Scan for the cell matching the given text and deliver its [x, y] coordinate at center. 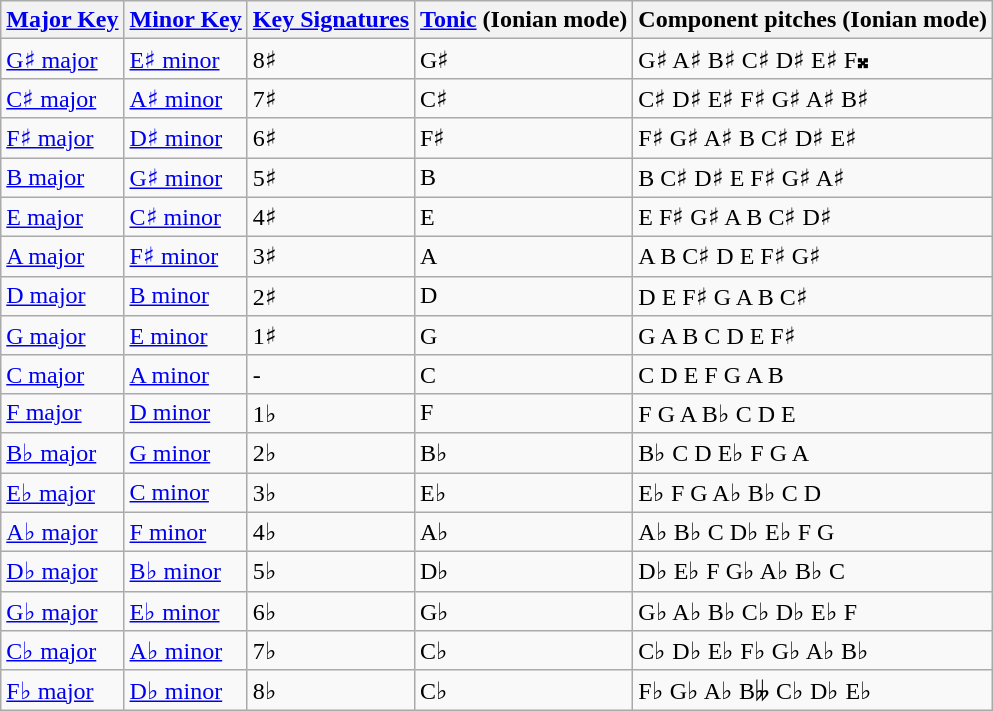
G♭ A♭ B♭ C♭ D♭ E♭ F [813, 611]
1♯ [330, 336]
G♭ [524, 611]
E♭ [524, 492]
B♭ minor [186, 572]
F major [62, 413]
D E F♯ G A B C♯ [813, 296]
C♯ major [62, 98]
E♯ minor [186, 59]
B♭ C D E♭ F G A [813, 453]
F G A B♭ C D E [813, 413]
A♭ major [62, 532]
2♯ [330, 296]
G major [62, 336]
B [524, 178]
7♭ [330, 651]
B minor [186, 296]
F♯ minor [186, 257]
1♭ [330, 413]
3♭ [330, 492]
F [524, 413]
C♭ major [62, 651]
D major [62, 296]
5♭ [330, 572]
F♯ [524, 138]
4♯ [330, 217]
3♯ [330, 257]
D♭ [524, 572]
E♭ F G A♭ B♭ C D [813, 492]
D minor [186, 413]
C♯ [524, 98]
D♯ minor [186, 138]
D♭ minor [186, 690]
A♭ [524, 532]
B♭ [524, 453]
4♭ [330, 532]
- [330, 374]
Major Key [62, 20]
A♭ minor [186, 651]
7♯ [330, 98]
E♭ major [62, 492]
G♯ [524, 59]
8♯ [330, 59]
E major [62, 217]
B♭ major [62, 453]
Minor Key [186, 20]
F♭ G♭ A♭ B𝄫 C♭ D♭ E♭ [813, 690]
G A B C D E F♯ [813, 336]
Component pitches (Ionian mode) [813, 20]
C D E F G A B [813, 374]
C major [62, 374]
C minor [186, 492]
G [524, 336]
E [524, 217]
6♭ [330, 611]
Tonic (Ionian mode) [524, 20]
E♭ minor [186, 611]
F minor [186, 532]
G♯ major [62, 59]
A minor [186, 374]
C♯ minor [186, 217]
D♭ E♭ F G♭ A♭ B♭ C [813, 572]
A major [62, 257]
B C♯ D♯ E F♯ G♯ A♯ [813, 178]
G minor [186, 453]
G♯ A♯ B♯ C♯ D♯ E♯ F𝄪 [813, 59]
C♭ D♭ E♭ F♭ G♭ A♭ B♭ [813, 651]
F♯ major [62, 138]
F♭ major [62, 690]
5♯ [330, 178]
E minor [186, 336]
G♯ minor [186, 178]
A♭ B♭ C D♭ E♭ F G [813, 532]
2♭ [330, 453]
A B C♯ D E F♯ G♯ [813, 257]
F♯ G♯ A♯ B C♯ D♯ E♯ [813, 138]
D♭ major [62, 572]
D [524, 296]
Key Signatures [330, 20]
8♭ [330, 690]
A♯ minor [186, 98]
6♯ [330, 138]
C♯ D♯ E♯ F♯ G♯ A♯ B♯ [813, 98]
E F♯ G♯ A B C♯ D♯ [813, 217]
A [524, 257]
G♭ major [62, 611]
B major [62, 178]
C [524, 374]
